Search for the cell housing the specified text and yield its [x, y] center coordinate. 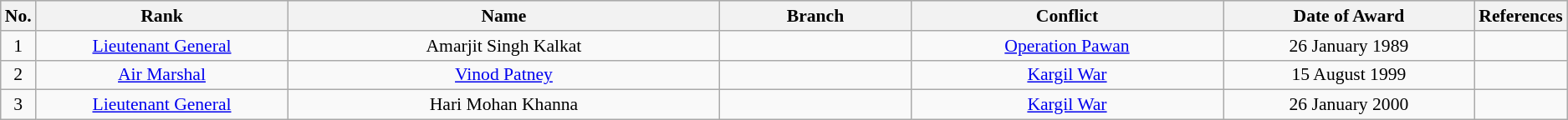
Amarjit Singh Kalkat [503, 46]
Hari Mohan Khanna [503, 105]
Air Marshal [162, 75]
Conflict [1067, 16]
Branch [816, 16]
References [1520, 16]
Operation Pawan [1067, 46]
1 [18, 46]
Rank [162, 16]
Date of Award [1350, 16]
2 [18, 75]
26 January 1989 [1350, 46]
Name [503, 16]
26 January 2000 [1350, 105]
No. [18, 16]
15 August 1999 [1350, 75]
Vinod Patney [503, 75]
3 [18, 105]
